Find where the given text appears and provide that cell's center as [X, Y] coordinate. 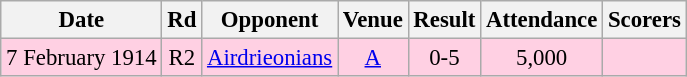
Rd [182, 20]
5,000 [542, 58]
Result [444, 20]
Airdrieonians [270, 58]
Date [82, 20]
Venue [374, 20]
Scorers [645, 20]
Opponent [270, 20]
Attendance [542, 20]
0-5 [444, 58]
A [374, 58]
7 February 1914 [82, 58]
R2 [182, 58]
